Output the [x, y] coordinate of the center of the cell containing the given text.  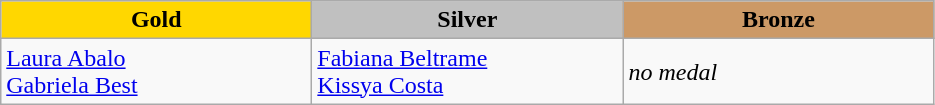
Gold [156, 20]
Bronze [778, 20]
Fabiana BeltrameKissya Costa [468, 72]
Laura AbaloGabriela Best [156, 72]
no medal [778, 72]
Silver [468, 20]
